Extract the [x, y] coordinate from the center of the cell holding the provided text.  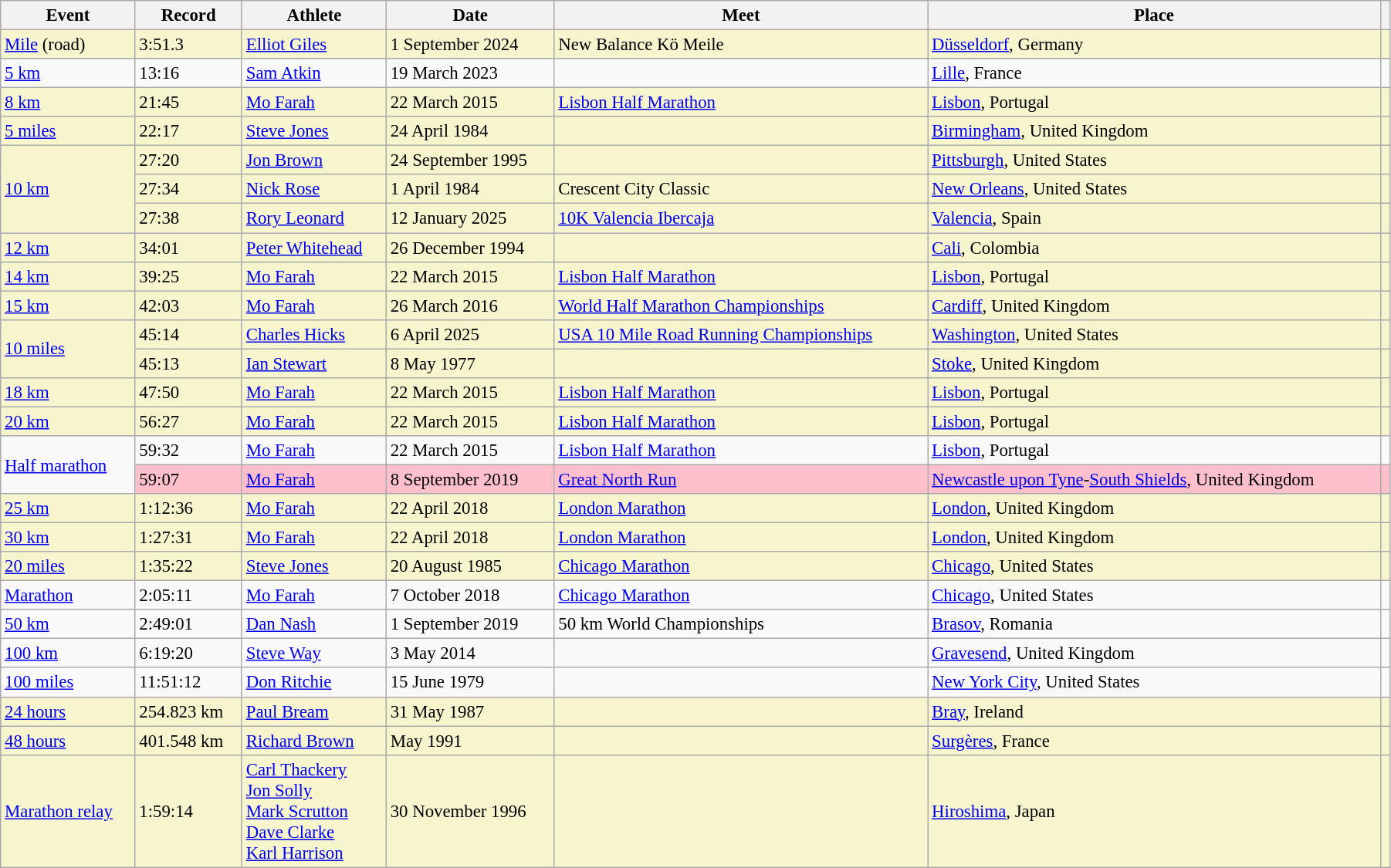
59:32 [188, 451]
Paul Bream [313, 711]
59:07 [188, 479]
19 March 2023 [470, 73]
Half marathon [68, 464]
1:27:31 [188, 538]
18 km [68, 393]
Newcastle upon Tyne-South Shields, United Kingdom [1154, 479]
1:59:14 [188, 811]
Nick Rose [313, 189]
Mile (road) [68, 45]
22:17 [188, 131]
34:01 [188, 248]
Jon Brown [313, 160]
10 miles [68, 349]
Athlete [313, 15]
1:35:22 [188, 566]
39:25 [188, 276]
Carl ThackeryJon SollyMark ScruttonDave ClarkeKarl Harrison [313, 811]
31 May 1987 [470, 711]
Meet [741, 15]
New Orleans, United States [1154, 189]
May 1991 [470, 741]
Hiroshima, Japan [1154, 811]
24 hours [68, 711]
20 km [68, 421]
Bray, Ireland [1154, 711]
1 September 2024 [470, 45]
New Balance Kö Meile [741, 45]
30 km [68, 538]
USA 10 Mile Road Running Championships [741, 334]
Record [188, 15]
Date [470, 15]
5 km [68, 73]
24 September 1995 [470, 160]
5 miles [68, 131]
Great North Run [741, 479]
Gravesend, United Kingdom [1154, 654]
27:34 [188, 189]
15 km [68, 306]
3:51.3 [188, 45]
Don Ritchie [313, 683]
8 km [68, 103]
Valencia, Spain [1154, 218]
14 km [68, 276]
Sam Atkin [313, 73]
Rory Leonard [313, 218]
Stoke, United Kingdom [1154, 363]
26 December 1994 [470, 248]
10K Valencia Ibercaja [741, 218]
20 miles [68, 566]
1 September 2019 [470, 624]
7 October 2018 [470, 596]
Ian Stewart [313, 363]
8 September 2019 [470, 479]
11:51:12 [188, 683]
20 August 1985 [470, 566]
Surgères, France [1154, 741]
Marathon relay [68, 811]
50 km World Championships [741, 624]
27:20 [188, 160]
Richard Brown [313, 741]
Peter Whitehead [313, 248]
2:49:01 [188, 624]
10 km [68, 190]
Place [1154, 15]
1:12:36 [188, 508]
12 January 2025 [470, 218]
Washington, United States [1154, 334]
45:13 [188, 363]
27:38 [188, 218]
Crescent City Classic [741, 189]
100 km [68, 654]
8 May 1977 [470, 363]
47:50 [188, 393]
13:16 [188, 73]
World Half Marathon Championships [741, 306]
1 April 1984 [470, 189]
42:03 [188, 306]
50 km [68, 624]
Cardiff, United Kingdom [1154, 306]
Pittsburgh, United States [1154, 160]
56:27 [188, 421]
Event [68, 15]
Lille, France [1154, 73]
26 March 2016 [470, 306]
Dan Nash [313, 624]
3 May 2014 [470, 654]
30 November 1996 [470, 811]
25 km [68, 508]
6 April 2025 [470, 334]
2:05:11 [188, 596]
Birmingham, United Kingdom [1154, 131]
Charles Hicks [313, 334]
Marathon [68, 596]
45:14 [188, 334]
Steve Way [313, 654]
New York City, United States [1154, 683]
Elliot Giles [313, 45]
254.823 km [188, 711]
15 June 1979 [470, 683]
100 miles [68, 683]
48 hours [68, 741]
Düsseldorf, Germany [1154, 45]
401.548 km [188, 741]
6:19:20 [188, 654]
Brasov, Romania [1154, 624]
21:45 [188, 103]
12 km [68, 248]
24 April 1984 [470, 131]
Cali, Colombia [1154, 248]
